Identify which cell holds the provided text, then report its [X, Y] central coordinate. 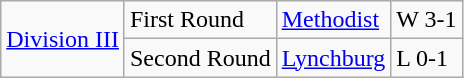
Methodist [334, 20]
First Round [200, 20]
W 3-1 [426, 20]
L 0-1 [426, 58]
Division III [63, 39]
Second Round [200, 58]
Lynchburg [334, 58]
